Output the (x, y) coordinate of the center of the cell containing the given text.  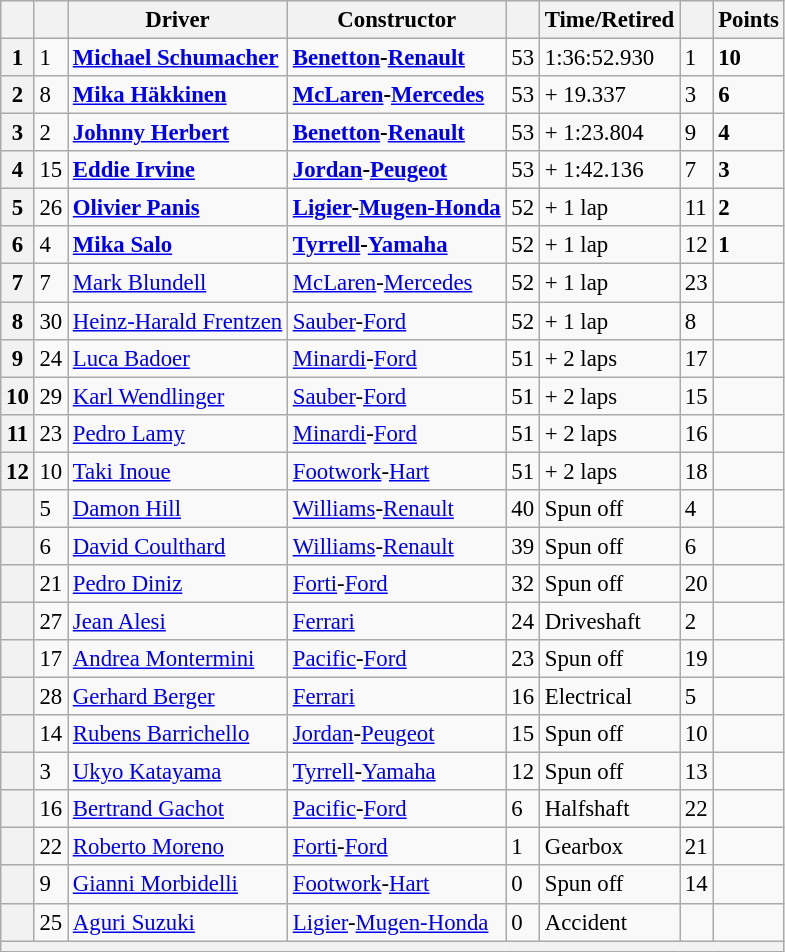
Mark Blundell (178, 283)
+ 1:23.804 (609, 133)
Mika Salo (178, 245)
Bertrand Gachot (178, 809)
40 (522, 509)
Pedro Diniz (178, 584)
Points (748, 20)
27 (50, 621)
Accident (609, 922)
Mika Häkkinen (178, 95)
Heinz-Harald Frentzen (178, 321)
29 (50, 396)
+ 19.337 (609, 95)
28 (50, 697)
Halfshaft (609, 809)
Aguri Suzuki (178, 922)
Driver (178, 20)
Constructor (396, 20)
Andrea Montermini (178, 659)
39 (522, 546)
32 (522, 584)
Driveshaft (609, 621)
Gerhard Berger (178, 697)
Gianni Morbidelli (178, 885)
David Coulthard (178, 546)
Taki Inoue (178, 471)
Eddie Irvine (178, 170)
Michael Schumacher (178, 58)
Gearbox (609, 847)
Jean Alesi (178, 621)
Luca Badoer (178, 358)
26 (50, 208)
Johnny Herbert (178, 133)
Pedro Lamy (178, 433)
25 (50, 922)
Electrical (609, 697)
19 (696, 659)
30 (50, 321)
13 (696, 772)
18 (696, 471)
1:36:52.930 (609, 58)
Time/Retired (609, 20)
Olivier Panis (178, 208)
Damon Hill (178, 509)
+ 1:42.136 (609, 170)
20 (696, 584)
Karl Wendlinger (178, 396)
Rubens Barrichello (178, 734)
Ukyo Katayama (178, 772)
Roberto Moreno (178, 847)
